Output the (X, Y) coordinate of the center of the cell containing the given text.  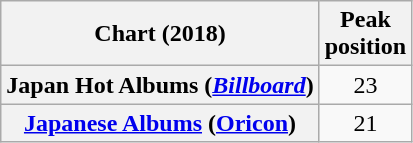
Japan Hot Albums (Billboard) (160, 85)
21 (365, 123)
Peakposition (365, 34)
23 (365, 85)
Japanese Albums (Oricon) (160, 123)
Chart (2018) (160, 34)
